Locate the cell with the specified text and output its [X, Y] center coordinate. 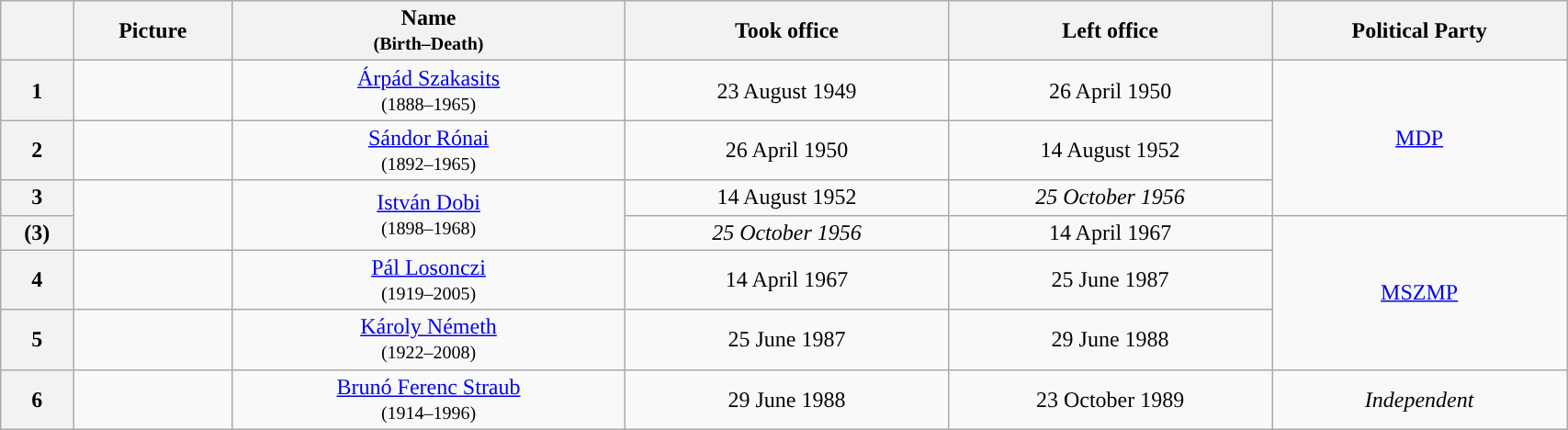
Károly Németh(1922–2008) [429, 340]
Political Party [1420, 31]
Name(Birth–Death) [429, 31]
4 [37, 279]
MSZMP [1420, 292]
6 [37, 399]
Took office [786, 31]
MDP [1420, 138]
23 October 1989 [1111, 399]
3 [37, 198]
2 [37, 151]
Árpád Szakasits(1888–1965) [429, 90]
Independent [1420, 399]
1 [37, 90]
23 August 1949 [786, 90]
Pál Losonczi(1919–2005) [429, 279]
Left office [1111, 31]
István Dobi(1898–1968) [429, 215]
Brunó Ferenc Straub(1914–1996) [429, 399]
Picture [152, 31]
(3) [37, 232]
5 [37, 340]
Sándor Rónai(1892–1965) [429, 151]
